Locate the cell with the specified text and output its (x, y) center coordinate. 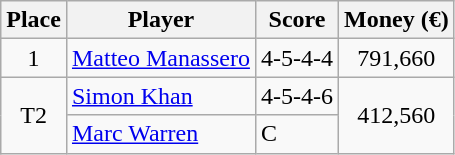
1 (34, 58)
412,560 (397, 115)
4-5-4-4 (296, 58)
4-5-4-6 (296, 96)
T2 (34, 115)
Player (160, 20)
Matteo Manassero (160, 58)
Score (296, 20)
Money (€) (397, 20)
791,660 (397, 58)
C (296, 134)
Place (34, 20)
Marc Warren (160, 134)
Simon Khan (160, 96)
